From the cell containing the given text, extract its center point as [x, y] coordinate. 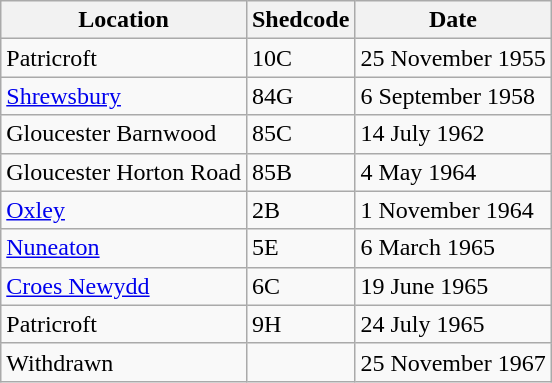
85B [300, 172]
19 June 1965 [453, 286]
1 November 1964 [453, 210]
14 July 1962 [453, 134]
6 March 1965 [453, 248]
Withdrawn [124, 362]
Gloucester Horton Road [124, 172]
84G [300, 96]
25 November 1967 [453, 362]
85C [300, 134]
Shedcode [300, 20]
Nuneaton [124, 248]
6 September 1958 [453, 96]
Croes Newydd [124, 286]
10C [300, 58]
9H [300, 324]
24 July 1965 [453, 324]
Location [124, 20]
2B [300, 210]
Shrewsbury [124, 96]
25 November 1955 [453, 58]
Oxley [124, 210]
Gloucester Barnwood [124, 134]
6C [300, 286]
4 May 1964 [453, 172]
Date [453, 20]
5E [300, 248]
